For the text-containing cell, return its midpoint in [X, Y] coordinate format. 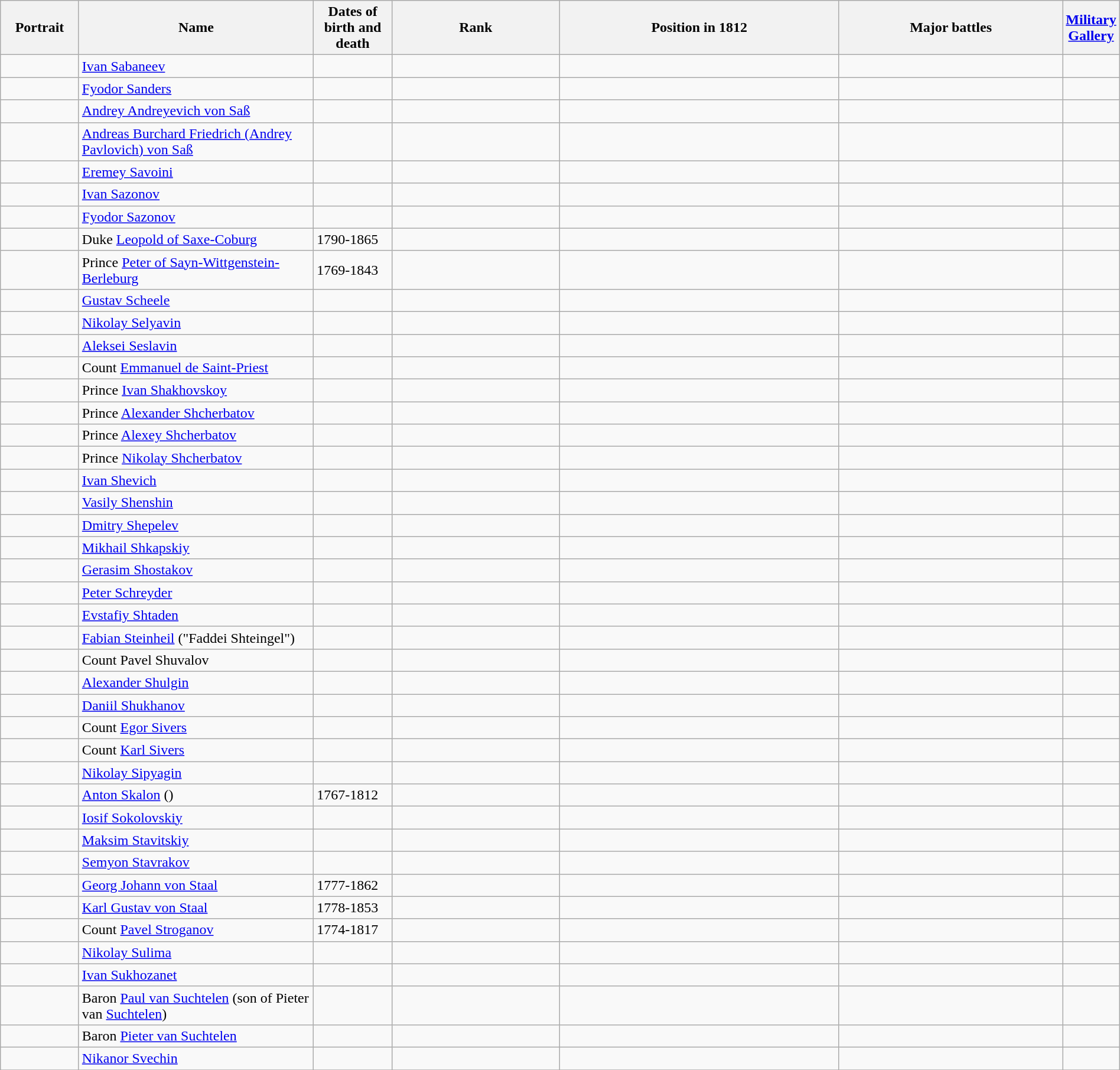
Daniil Shukhanov [196, 705]
Major battles [950, 28]
Count Emmanuel de Saint-Priest [196, 368]
Peter Schreyder [196, 593]
Gustav Scheele [196, 300]
Mikhail Shkapskiy [196, 548]
Ivan Shevich [196, 480]
Alexander Shulgin [196, 682]
Fyodor Sazonov [196, 217]
Nikolay Sipyagin [196, 773]
Semyon Stavrakov [196, 863]
Georg Johann von Staal [196, 885]
Prince Ivan Shakhovskoy [196, 391]
Gerasim Shostakov [196, 570]
Fabian Steinheil ("Faddei Shteingel") [196, 638]
1767-1812 [353, 795]
Baron Pieter van Suchtelen [196, 1036]
Andrey Andreyevich von Saß [196, 111]
Military Gallery [1091, 28]
Ivan Sabaneev [196, 66]
Prince Peter of Sayn-Wittgenstein-Berleburg [196, 269]
Evstafiy Shtaden [196, 615]
Ivan Sukhozanet [196, 975]
Duke Leopold of Saxe-Coburg [196, 239]
Dmitry Shepelev [196, 525]
1774-1817 [353, 930]
Rank [476, 28]
Count Pavel Shuvalov [196, 660]
Iosif Sokolovskiy [196, 818]
Ivan Sazonov [196, 194]
Position in 1812 [699, 28]
Name [196, 28]
Andreas Burchard Friedrich (Andrey Pavlovich) von Saß [196, 142]
Aleksei Seslavin [196, 346]
Vasily Shenshin [196, 503]
Portrait [40, 28]
Prince Nikolay Shcherbatov [196, 458]
Nikanor Svechin [196, 1058]
1777-1862 [353, 885]
Baron Paul van Suchtelen (son of Pieter van Suchtelen) [196, 1006]
Maksim Stavitskiy [196, 840]
Eremey Savoini [196, 172]
Anton Skalon () [196, 795]
1778-1853 [353, 908]
1769-1843 [353, 269]
Dates of birth and death [353, 28]
Nikolay Sulima [196, 952]
Prince Alexander Shcherbatov [196, 413]
Prince Alexey Shcherbatov [196, 435]
Karl Gustav von Staal [196, 908]
1790-1865 [353, 239]
Nikolay Selyavin [196, 323]
Count Karl Sivers [196, 750]
Count Pavel Stroganov [196, 930]
Fyodor Sanders [196, 89]
Count Egor Sivers [196, 728]
